Return the [x, y] coordinate for the center point of the cell that contains the specified text.  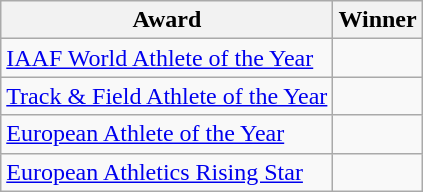
European Athletics Rising Star [167, 172]
Winner [378, 20]
IAAF World Athlete of the Year [167, 58]
Track & Field Athlete of the Year [167, 96]
Award [167, 20]
European Athlete of the Year [167, 134]
